Return the (X, Y) coordinate for the center point of the cell that contains the specified text.  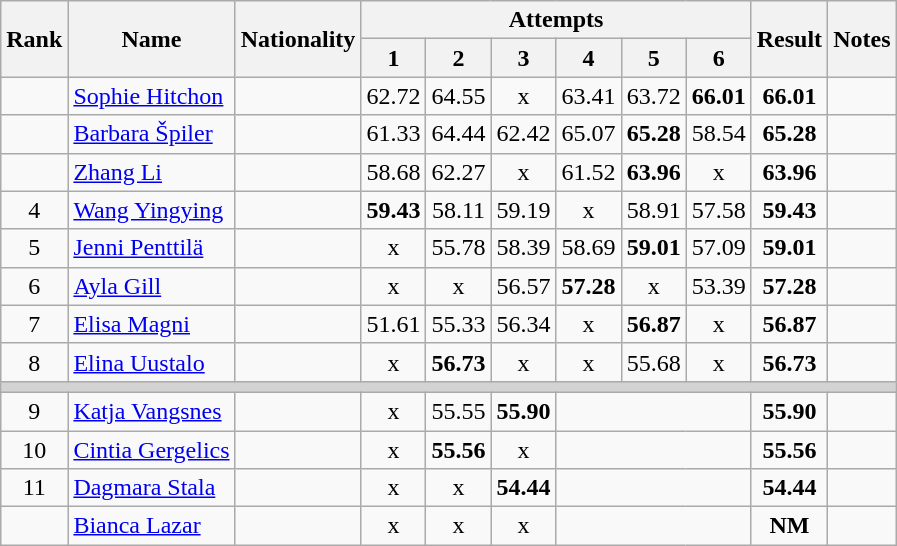
51.61 (394, 324)
10 (34, 449)
61.33 (394, 134)
Name (152, 39)
Sophie Hitchon (152, 96)
Katja Vangsnes (152, 411)
2 (458, 58)
Jenni Penttilä (152, 248)
Elisa Magni (152, 324)
Result (789, 39)
64.55 (458, 96)
62.72 (394, 96)
Rank (34, 39)
56.34 (524, 324)
57.58 (718, 210)
Barbara Špiler (152, 134)
Dagmara Stala (152, 488)
NM (789, 526)
9 (34, 411)
65.07 (588, 134)
3 (524, 58)
55.78 (458, 248)
58.69 (588, 248)
55.33 (458, 324)
7 (34, 324)
Wang Yingying (152, 210)
58.91 (654, 210)
Bianca Lazar (152, 526)
55.55 (458, 411)
Nationality (298, 39)
58.68 (394, 172)
Cintia Gergelics (152, 449)
61.52 (588, 172)
58.39 (524, 248)
58.11 (458, 210)
64.44 (458, 134)
63.72 (654, 96)
Zhang Li (152, 172)
56.57 (524, 286)
Notes (862, 39)
Attempts (556, 20)
8 (34, 362)
63.41 (588, 96)
Ayla Gill (152, 286)
58.54 (718, 134)
53.39 (718, 286)
55.68 (654, 362)
59.19 (524, 210)
62.27 (458, 172)
Elina Uustalo (152, 362)
1 (394, 58)
57.09 (718, 248)
11 (34, 488)
62.42 (524, 134)
